From the cell containing the given text, extract its center point as (X, Y) coordinate. 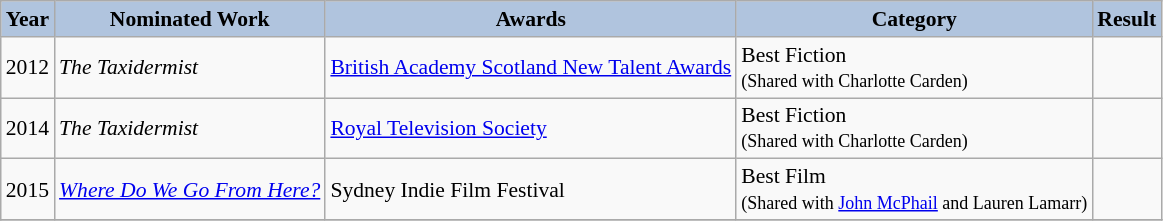
2014 (28, 128)
Sydney Indie Film Festival (530, 190)
Where Do We Go From Here? (190, 190)
Best Film(Shared with John McPhail and Lauren Lamarr) (914, 190)
British Academy Scotland New Talent Awards (530, 68)
Category (914, 19)
Year (28, 19)
2012 (28, 68)
Result (1126, 19)
2015 (28, 190)
Royal Television Society (530, 128)
Awards (530, 19)
Nominated Work (190, 19)
